For the text-containing cell, return its midpoint in (x, y) coordinate format. 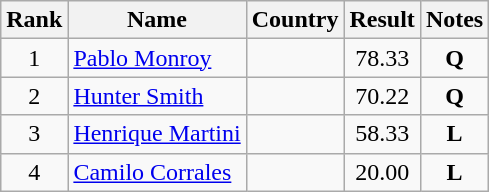
Rank (34, 20)
70.22 (382, 96)
58.33 (382, 134)
Result (382, 20)
2 (34, 96)
Hunter Smith (157, 96)
Pablo Monroy (157, 58)
20.00 (382, 172)
Name (157, 20)
Country (295, 20)
Henrique Martini (157, 134)
4 (34, 172)
Camilo Corrales (157, 172)
1 (34, 58)
78.33 (382, 58)
3 (34, 134)
Notes (454, 20)
